Scan for the cell matching the given text and deliver its (x, y) coordinate at center. 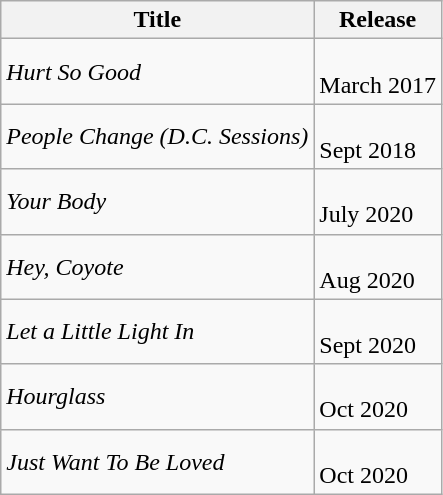
Release (378, 20)
Aug 2020 (378, 266)
Sept 2020 (378, 332)
Hurt So Good (158, 72)
Hey, Coyote (158, 266)
People Change (D.C. Sessions) (158, 136)
Sept 2018 (378, 136)
Title (158, 20)
Your Body (158, 202)
Just Want To Be Loved (158, 462)
Let a Little Light In (158, 332)
July 2020 (378, 202)
March 2017 (378, 72)
Hourglass (158, 396)
